Return [X, Y] of the center of cell containing provided text 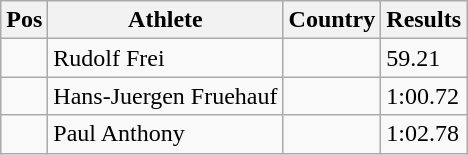
1:02.78 [424, 134]
Paul Anthony [166, 134]
Country [332, 20]
59.21 [424, 58]
Pos [24, 20]
Hans-Juergen Fruehauf [166, 96]
Results [424, 20]
Athlete [166, 20]
Rudolf Frei [166, 58]
1:00.72 [424, 96]
